Pinpoint the cell where the given text exists, returning its (x, y) midpoint coordinate. 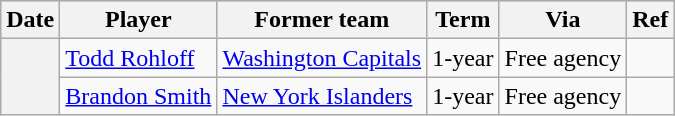
Brandon Smith (138, 96)
New York Islanders (322, 96)
Former team (322, 20)
Ref (650, 20)
Via (563, 20)
Term (463, 20)
Todd Rohloff (138, 58)
Washington Capitals (322, 58)
Date (30, 20)
Player (138, 20)
